From the cell containing the given text, extract its center point as (X, Y) coordinate. 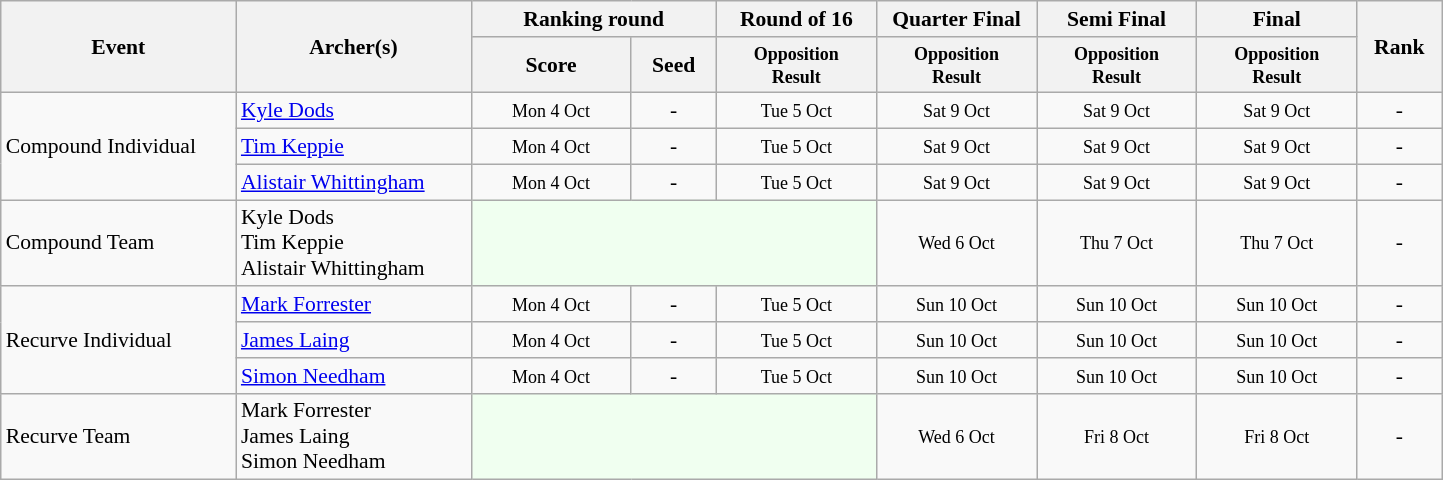
Event (118, 47)
Kyle Dods (354, 111)
Alistair Whittingham (354, 182)
Recurve Individual (118, 340)
Seed (674, 65)
Simon Needham (354, 376)
Rank (1400, 47)
Final (1277, 19)
Compound Individual (118, 146)
James Laing (354, 340)
Quarter Final (956, 19)
Recurve Team (118, 436)
Score (551, 65)
Ranking round (594, 19)
Round of 16 (796, 19)
Kyle DodsTim KeppieAlistair Whittingham (354, 244)
Mark Forrester (354, 305)
Archer(s) (354, 47)
Tim Keppie (354, 147)
Mark ForresterJames LaingSimon Needham (354, 436)
Compound Team (118, 244)
Semi Final (1116, 19)
